From the cell containing the given text, extract its center point as (x, y) coordinate. 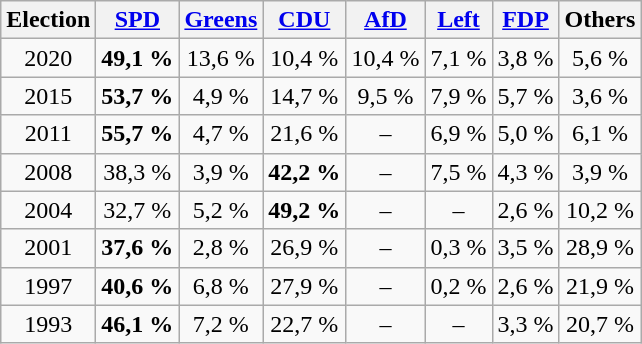
40,6 % (138, 286)
2004 (48, 210)
37,6 % (138, 248)
46,1 % (138, 324)
3,3 % (526, 324)
Election (48, 20)
32,7 % (138, 210)
1997 (48, 286)
38,3 % (138, 172)
10,2 % (600, 210)
SPD (138, 20)
7,5 % (458, 172)
2008 (48, 172)
4,9 % (221, 96)
FDP (526, 20)
20,7 % (600, 324)
2001 (48, 248)
3,6 % (600, 96)
2011 (48, 134)
49,1 % (138, 58)
26,9 % (304, 248)
49,2 % (304, 210)
5,0 % (526, 134)
2015 (48, 96)
9,5 % (386, 96)
7,2 % (221, 324)
5,6 % (600, 58)
Left (458, 20)
14,7 % (304, 96)
CDU (304, 20)
28,9 % (600, 248)
3,8 % (526, 58)
7,1 % (458, 58)
6,1 % (600, 134)
AfD (386, 20)
3,5 % (526, 248)
55,7 % (138, 134)
0,2 % (458, 286)
Greens (221, 20)
42,2 % (304, 172)
27,9 % (304, 286)
2,8 % (221, 248)
21,6 % (304, 134)
53,7 % (138, 96)
5,2 % (221, 210)
5,7 % (526, 96)
2020 (48, 58)
6,8 % (221, 286)
21,9 % (600, 286)
22,7 % (304, 324)
7,9 % (458, 96)
6,9 % (458, 134)
13,6 % (221, 58)
4,7 % (221, 134)
4,3 % (526, 172)
1993 (48, 324)
0,3 % (458, 248)
Others (600, 20)
